Extract the (X, Y) coordinate from the center of the cell holding the provided text.  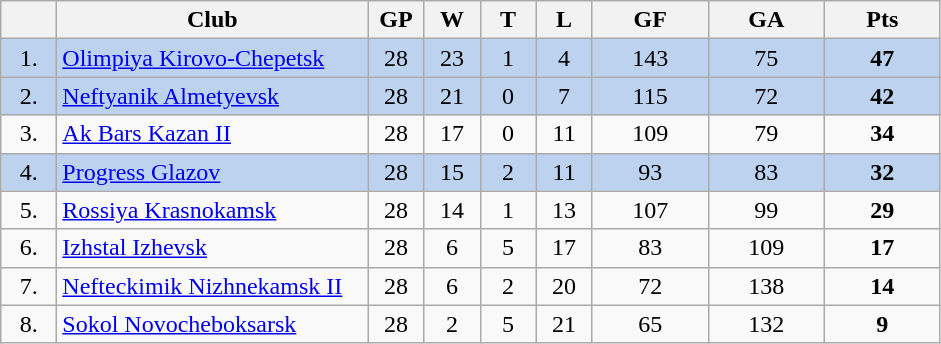
Izhstal Izhevsk (212, 248)
1. (29, 58)
132 (766, 324)
143 (650, 58)
Ak Bars Kazan II (212, 134)
L (564, 20)
107 (650, 210)
Rossiya Krasnokamsk (212, 210)
93 (650, 172)
5. (29, 210)
Pts (882, 20)
65 (650, 324)
79 (766, 134)
7. (29, 286)
75 (766, 58)
20 (564, 286)
13 (564, 210)
6. (29, 248)
Progress Glazov (212, 172)
15 (452, 172)
34 (882, 134)
138 (766, 286)
Sokol Novocheboksarsk (212, 324)
4. (29, 172)
42 (882, 96)
3. (29, 134)
8. (29, 324)
GP (396, 20)
9 (882, 324)
99 (766, 210)
T (508, 20)
Club (212, 20)
7 (564, 96)
115 (650, 96)
47 (882, 58)
32 (882, 172)
4 (564, 58)
23 (452, 58)
W (452, 20)
Neftyanik Almetyevsk (212, 96)
GF (650, 20)
29 (882, 210)
Nefteckimik Nizhnekamsk II (212, 286)
GA (766, 20)
Olimpiya Kirovo-Chepetsk (212, 58)
2. (29, 96)
